Capture the cell that displays the provided text and extract its [X, Y] central coordinate. 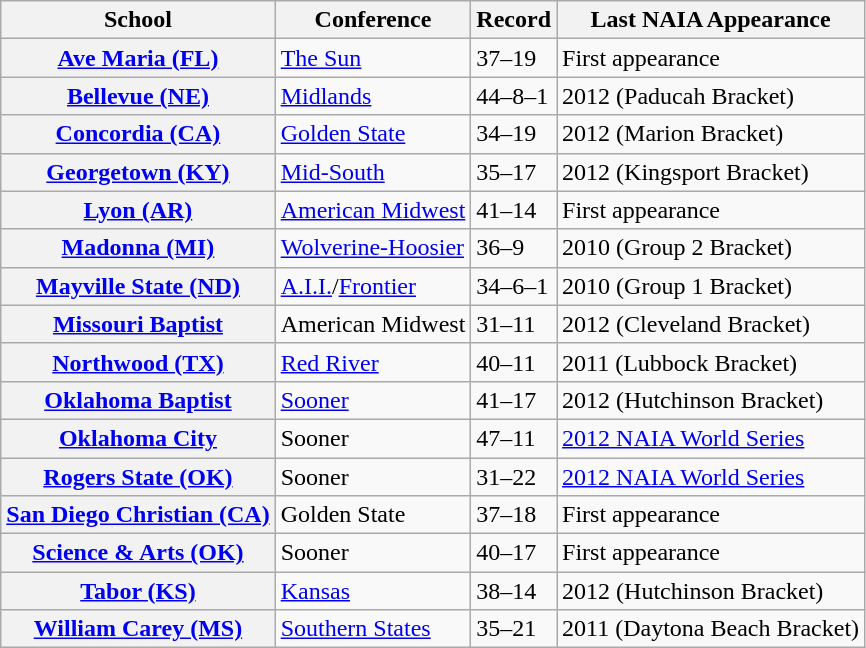
Oklahoma City [138, 438]
41–17 [514, 400]
School [138, 20]
Lyon (AR) [138, 210]
2012 (Kingsport Bracket) [711, 172]
A.I.I./Frontier [373, 286]
31–11 [514, 324]
Concordia (CA) [138, 134]
38–14 [514, 591]
35–21 [514, 629]
Rogers State (OK) [138, 477]
Record [514, 20]
Ave Maria (FL) [138, 58]
William Carey (MS) [138, 629]
Mid-South [373, 172]
2011 (Daytona Beach Bracket) [711, 629]
Georgetown (KY) [138, 172]
34–19 [514, 134]
2010 (Group 1 Bracket) [711, 286]
Northwood (TX) [138, 362]
Midlands [373, 96]
41–14 [514, 210]
The Sun [373, 58]
31–22 [514, 477]
Oklahoma Baptist [138, 400]
Red River [373, 362]
35–17 [514, 172]
Last NAIA Appearance [711, 20]
Southern States [373, 629]
44–8–1 [514, 96]
47–11 [514, 438]
37–18 [514, 515]
2012 (Paducah Bracket) [711, 96]
Missouri Baptist [138, 324]
36–9 [514, 248]
2012 (Cleveland Bracket) [711, 324]
Wolverine-Hoosier [373, 248]
Science & Arts (OK) [138, 553]
34–6–1 [514, 286]
37–19 [514, 58]
San Diego Christian (CA) [138, 515]
Mayville State (ND) [138, 286]
Conference [373, 20]
Tabor (KS) [138, 591]
40–17 [514, 553]
40–11 [514, 362]
Kansas [373, 591]
2010 (Group 2 Bracket) [711, 248]
Madonna (MI) [138, 248]
2011 (Lubbock Bracket) [711, 362]
Bellevue (NE) [138, 96]
2012 (Marion Bracket) [711, 134]
